Identify which cell holds the provided text, then report its [X, Y] central coordinate. 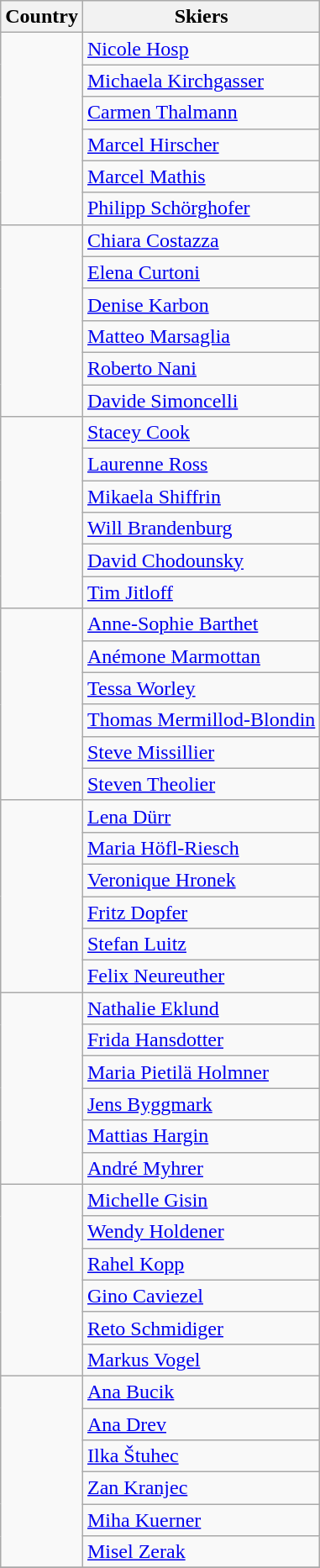
Nathalie Eklund [201, 1008]
Skiers [201, 17]
Davide Simoncelli [201, 401]
Ana Drev [201, 1424]
Frida Hansdotter [201, 1040]
Elena Curtoni [201, 272]
Steven Theolier [201, 784]
Markus Vogel [201, 1360]
Nicole Hosp [201, 49]
Carmen Thalmann [201, 113]
David Chodounsky [201, 560]
Laurenne Ross [201, 465]
Miha Kuerner [201, 1520]
Ana Bucik [201, 1392]
Country [42, 17]
Maria Pietilä Holmner [201, 1072]
Lena Dürr [201, 816]
Anémone Marmottan [201, 656]
Gino Caviezel [201, 1296]
Mattias Hargin [201, 1136]
Maria Höfl-Riesch [201, 848]
Philipp Schörghofer [201, 208]
Michelle Gisin [201, 1200]
Will Brandenburg [201, 529]
Veronique Hronek [201, 880]
Felix Neureuther [201, 976]
Mikaela Shiffrin [201, 497]
Denise Karbon [201, 304]
Michaela Kirchgasser [201, 81]
Marcel Hirscher [201, 145]
Jens Byggmark [201, 1104]
Stefan Luitz [201, 944]
André Myhrer [201, 1168]
Rahel Kopp [201, 1264]
Matteo Marsaglia [201, 336]
Marcel Mathis [201, 176]
Roberto Nani [201, 368]
Fritz Dopfer [201, 912]
Anne-Sophie Barthet [201, 624]
Misel Zerak [201, 1552]
Tessa Worley [201, 688]
Stacey Cook [201, 433]
Zan Kranjec [201, 1488]
Chiara Costazza [201, 240]
Steve Missillier [201, 752]
Thomas Mermillod-Blondin [201, 720]
Wendy Holdener [201, 1232]
Reto Schmidiger [201, 1328]
Ilka Štuhec [201, 1456]
Tim Jitloff [201, 592]
